Provide the [X, Y] coordinate of the cell's center where the given text is located.  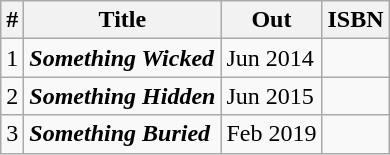
Jun 2014 [272, 58]
Something Wicked [122, 58]
# [12, 20]
1 [12, 58]
Something Buried [122, 134]
3 [12, 134]
Jun 2015 [272, 96]
2 [12, 96]
Out [272, 20]
Title [122, 20]
Something Hidden [122, 96]
ISBN [356, 20]
Feb 2019 [272, 134]
